Return the (x, y) coordinate for the center point of the cell that contains the specified text.  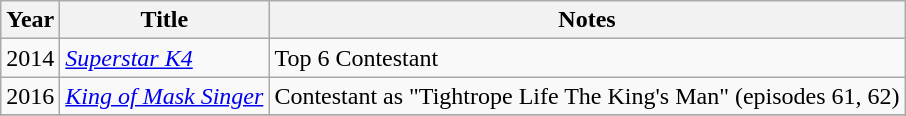
Year (30, 20)
King of Mask Singer (164, 96)
Title (164, 20)
Superstar K4 (164, 58)
Top 6 Contestant (587, 58)
Contestant as "Tightrope Life The King's Man" (episodes 61, 62) (587, 96)
Notes (587, 20)
2014 (30, 58)
2016 (30, 96)
